Output the (x, y) coordinate of the center of the cell containing the given text.  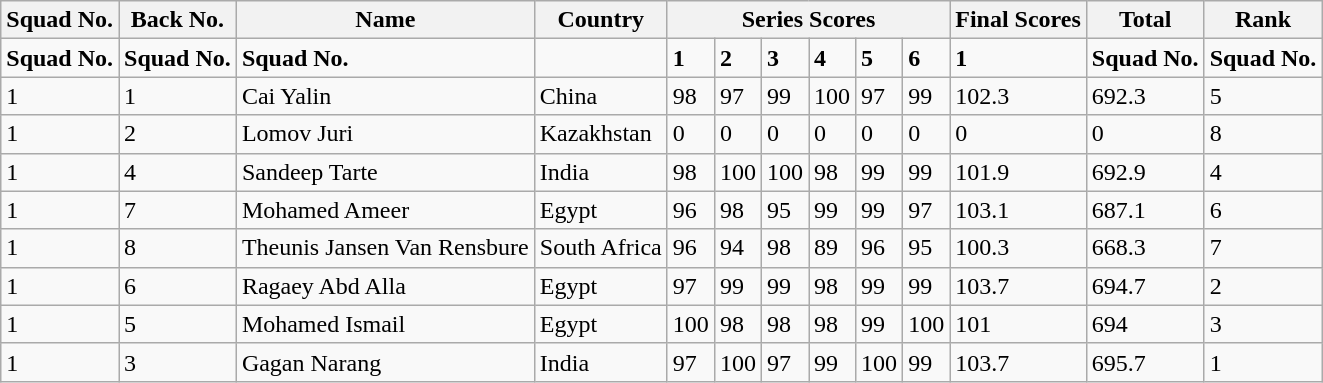
Mohamed Ismail (385, 324)
Theunis Jansen Van Rensbure (385, 248)
Rank (1263, 20)
China (600, 96)
Back No. (178, 20)
Sandeep Tarte (385, 172)
103.1 (1018, 210)
692.3 (1145, 96)
89 (832, 248)
101 (1018, 324)
Gagan Narang (385, 362)
Total (1145, 20)
Lomov Juri (385, 134)
687.1 (1145, 210)
Country (600, 20)
101.9 (1018, 172)
Cai Yalin (385, 96)
102.3 (1018, 96)
100.3 (1018, 248)
Final Scores (1018, 20)
694.7 (1145, 286)
692.9 (1145, 172)
Kazakhstan (600, 134)
94 (738, 248)
Name (385, 20)
668.3 (1145, 248)
Series Scores (808, 20)
Ragaey Abd Alla (385, 286)
Mohamed Ameer (385, 210)
694 (1145, 324)
South Africa (600, 248)
695.7 (1145, 362)
